Scan for the cell matching the given text and deliver its [X, Y] coordinate at center. 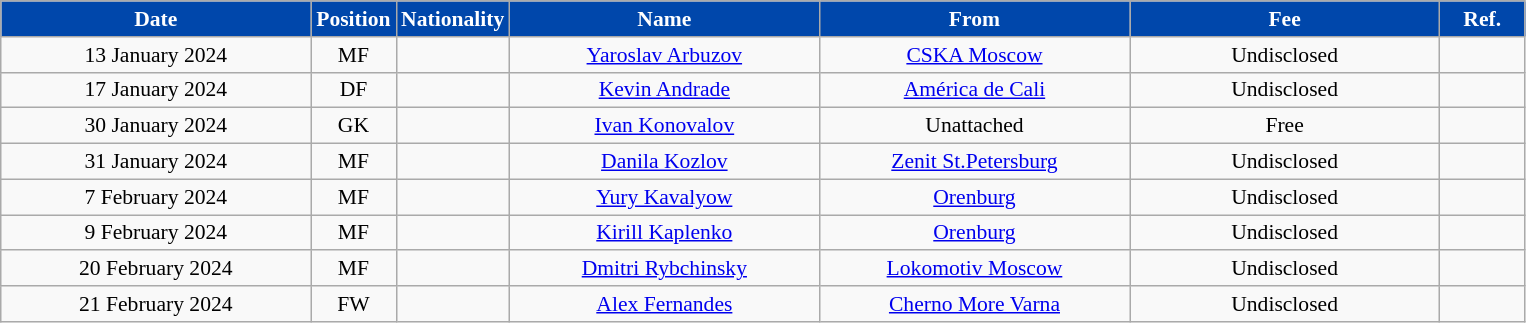
9 February 2024 [156, 233]
América de Cali [974, 90]
Yaroslav Arbuzov [664, 55]
21 February 2024 [156, 304]
Lokomotiv Moscow [974, 269]
7 February 2024 [156, 197]
Position [354, 19]
Alex Fernandes [664, 304]
Ivan Konovalov [664, 126]
20 February 2024 [156, 269]
GK [354, 126]
Ref. [1482, 19]
Danila Kozlov [664, 162]
Free [1285, 126]
Date [156, 19]
DF [354, 90]
From [974, 19]
FW [354, 304]
31 January 2024 [156, 162]
CSKA Moscow [974, 55]
Kevin Andrade [664, 90]
Name [664, 19]
Zenit St.Petersburg [974, 162]
17 January 2024 [156, 90]
13 January 2024 [156, 55]
Dmitri Rybchinsky [664, 269]
30 January 2024 [156, 126]
Unattached [974, 126]
Cherno More Varna [974, 304]
Nationality [452, 19]
Yury Kavalyow [664, 197]
Kirill Kaplenko [664, 233]
Fee [1285, 19]
